Find where the given text appears and provide that cell's center as [X, Y] coordinate. 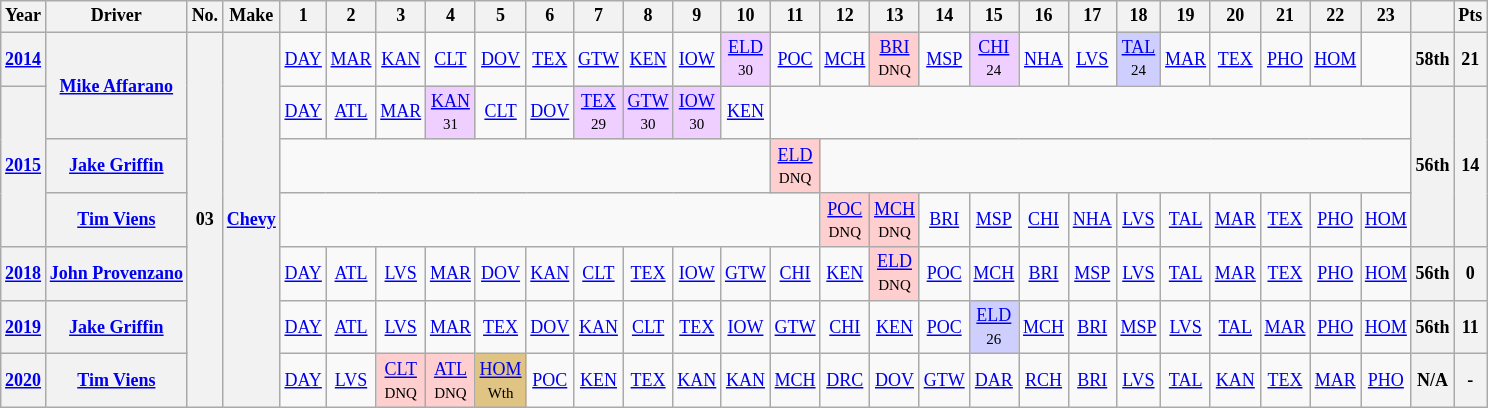
Year [24, 16]
MCHDNQ [895, 220]
Driver [116, 16]
6 [550, 16]
CHI24 [994, 59]
13 [895, 16]
- [1470, 381]
58th [1432, 59]
4 [451, 16]
0 [1470, 274]
Make [251, 16]
CLTDNQ [401, 381]
Chevy [251, 220]
7 [599, 16]
No. [204, 16]
N/A [1432, 381]
2014 [24, 59]
22 [1336, 16]
RCH [1044, 381]
ATLDNQ [451, 381]
Pts [1470, 16]
BRIDNQ [895, 59]
KAN31 [451, 113]
TEX29 [599, 113]
IOW30 [697, 113]
ELD30 [746, 59]
2020 [24, 381]
GTW30 [648, 113]
16 [1044, 16]
8 [648, 16]
2019 [24, 327]
POCDNQ [845, 220]
23 [1386, 16]
15 [994, 16]
ELD26 [994, 327]
20 [1235, 16]
10 [746, 16]
1 [303, 16]
17 [1092, 16]
3 [401, 16]
9 [697, 16]
03 [204, 220]
DAR [994, 381]
Mike Affarano [116, 86]
John Provenzano [116, 274]
TAL24 [1138, 59]
2018 [24, 274]
2015 [24, 166]
18 [1138, 16]
12 [845, 16]
19 [1186, 16]
DRC [845, 381]
5 [500, 16]
2 [351, 16]
HOMWth [500, 381]
